Provide the (x, y) coordinate of the cell's center where the given text is located.  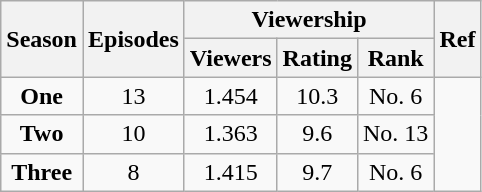
1.454 (230, 96)
13 (133, 96)
8 (133, 172)
1.415 (230, 172)
10 (133, 134)
1.363 (230, 134)
Two (42, 134)
Three (42, 172)
Ref (458, 39)
One (42, 96)
No. 13 (395, 134)
Season (42, 39)
Viewers (230, 58)
9.6 (317, 134)
Episodes (133, 39)
Viewership (309, 20)
10.3 (317, 96)
Rank (395, 58)
Rating (317, 58)
9.7 (317, 172)
